Return the (X, Y) coordinate for the center point of the cell that contains the specified text.  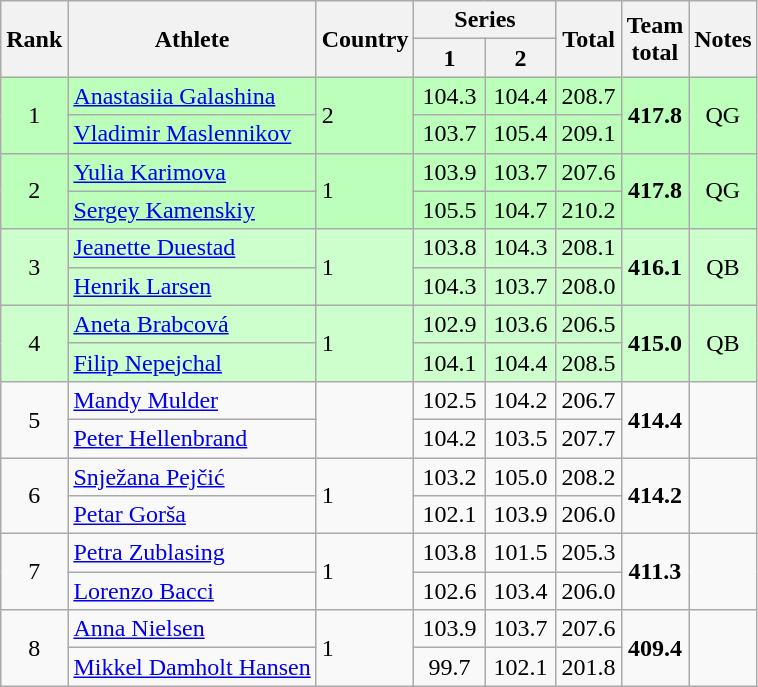
209.1 (588, 134)
5 (34, 419)
416.1 (655, 267)
7 (34, 572)
Total (588, 39)
Henrik Larsen (192, 286)
415.0 (655, 343)
105.5 (450, 210)
104.1 (450, 362)
Anna Nielsen (192, 629)
Peter Hellenbrand (192, 438)
3 (34, 267)
206.7 (588, 400)
103.5 (520, 438)
102.6 (450, 591)
201.8 (588, 667)
206.5 (588, 324)
208.7 (588, 96)
Snježana Pejčić (192, 477)
208.1 (588, 248)
102.9 (450, 324)
Country (365, 39)
Vladimir Maslennikov (192, 134)
103.4 (520, 591)
102.5 (450, 400)
Notes (723, 39)
Petar Gorša (192, 515)
103.6 (520, 324)
Rank (34, 39)
414.2 (655, 496)
207.7 (588, 438)
409.4 (655, 648)
104.7 (520, 210)
Teamtotal (655, 39)
208.2 (588, 477)
Series (485, 20)
101.5 (520, 553)
4 (34, 343)
6 (34, 496)
Filip Nepejchal (192, 362)
Sergey Kamenskiy (192, 210)
Aneta Brabcová (192, 324)
105.4 (520, 134)
Athlete (192, 39)
Mikkel Damholt Hansen (192, 667)
411.3 (655, 572)
414.4 (655, 419)
Jeanette Duestad (192, 248)
103.2 (450, 477)
105.0 (520, 477)
208.0 (588, 286)
Petra Zublasing (192, 553)
Anastasiia Galashina (192, 96)
Lorenzo Bacci (192, 591)
99.7 (450, 667)
8 (34, 648)
Yulia Karimova (192, 172)
205.3 (588, 553)
Mandy Mulder (192, 400)
210.2 (588, 210)
208.5 (588, 362)
